Determine the [X, Y] coordinate at the center of the cell enclosing the given text.  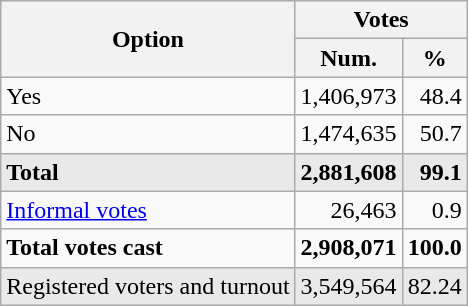
82.24 [434, 286]
Votes [381, 20]
3,549,564 [348, 286]
2,908,071 [348, 248]
No [148, 134]
Yes [148, 96]
Option [148, 39]
1,406,973 [348, 96]
Num. [348, 58]
% [434, 58]
1,474,635 [348, 134]
100.0 [434, 248]
48.4 [434, 96]
26,463 [348, 210]
Total [148, 172]
50.7 [434, 134]
2,881,608 [348, 172]
0.9 [434, 210]
99.1 [434, 172]
Total votes cast [148, 248]
Informal votes [148, 210]
Registered voters and turnout [148, 286]
